For the text-containing cell, return its midpoint in [x, y] coordinate format. 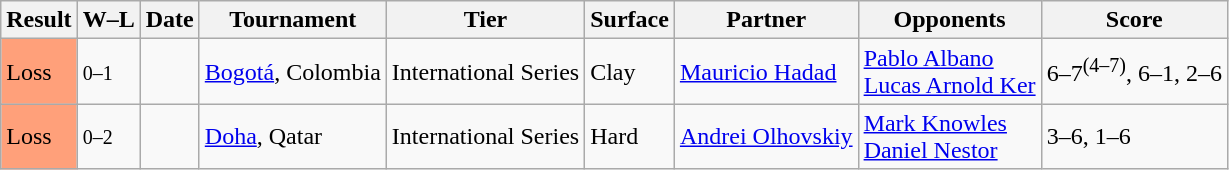
Clay [630, 72]
6–7(4–7), 6–1, 2–6 [1134, 72]
Tournament [292, 20]
0–2 [108, 136]
Result [39, 20]
Score [1134, 20]
Pablo Albano Lucas Arnold Ker [950, 72]
Date [170, 20]
Tier [485, 20]
Opponents [950, 20]
Bogotá, Colombia [292, 72]
Partner [766, 20]
Surface [630, 20]
Mauricio Hadad [766, 72]
3–6, 1–6 [1134, 136]
Andrei Olhovskiy [766, 136]
0–1 [108, 72]
W–L [108, 20]
Mark Knowles Daniel Nestor [950, 136]
Doha, Qatar [292, 136]
Hard [630, 136]
